Scan for the cell matching the given text and deliver its [x, y] coordinate at center. 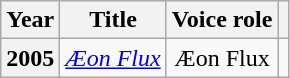
Year [30, 20]
Title [113, 20]
2005 [30, 58]
Voice role [222, 20]
